Find where the given text appears and provide that cell's center as [X, Y] coordinate. 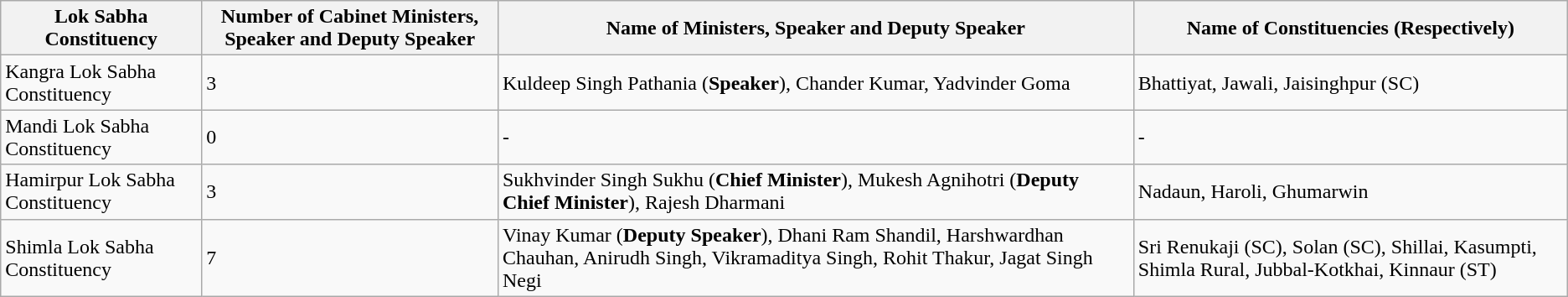
Hamirpur Lok Sabha Constituency [101, 191]
Vinay Kumar (Deputy Speaker), Dhani Ram Shandil, Harshwardhan Chauhan, Anirudh Singh, Vikramaditya Singh, Rohit Thakur, Jagat Singh Negi [816, 258]
Shimla Lok Sabha Constituency [101, 258]
7 [350, 258]
Kangra Lok Sabha Constituency [101, 82]
Nadaun, Haroli, Ghumarwin [1350, 191]
Name of Constituencies (Respectively) [1350, 29]
0 [350, 138]
Number of Cabinet Ministers, Speaker and Deputy Speaker [350, 29]
Kuldeep Singh Pathania (Speaker), Chander Kumar, Yadvinder Goma [816, 82]
Bhattiyat, Jawali, Jaisinghpur (SC) [1350, 82]
Name of Ministers, Speaker and Deputy Speaker [816, 29]
Lok Sabha Constituency [101, 29]
Sri Renukaji (SC), Solan (SC), Shillai, Kasumpti, Shimla Rural, Jubbal-Kotkhai, Kinnaur (ST) [1350, 258]
Mandi Lok Sabha Constituency [101, 138]
Sukhvinder Singh Sukhu (Chief Minister), Mukesh Agnihotri (Deputy Chief Minister), Rajesh Dharmani [816, 191]
